From the cell containing the given text, extract its center point as (x, y) coordinate. 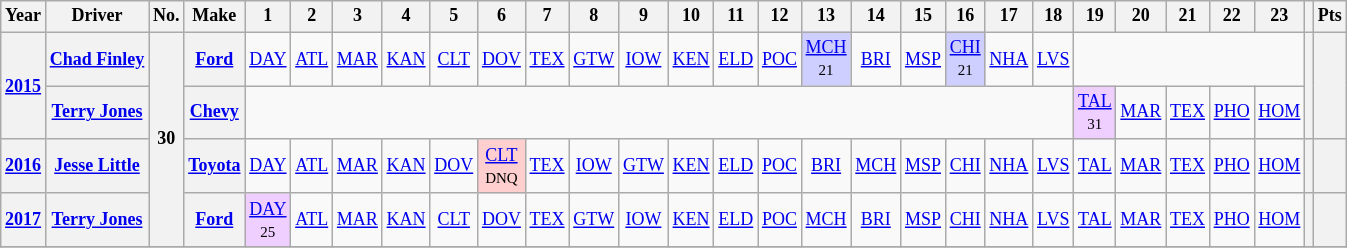
Pts (1330, 16)
16 (965, 16)
15 (924, 16)
TAL31 (1095, 113)
2 (312, 16)
30 (166, 140)
20 (1141, 16)
2016 (24, 166)
10 (691, 16)
1 (268, 16)
13 (826, 16)
5 (454, 16)
Year (24, 16)
4 (406, 16)
14 (876, 16)
3 (358, 16)
Jesse Little (96, 166)
17 (1009, 16)
CHI21 (965, 59)
22 (1232, 16)
Chevy (214, 113)
23 (1280, 16)
Chad Finley (96, 59)
2015 (24, 86)
18 (1054, 16)
12 (780, 16)
19 (1095, 16)
Toyota (214, 166)
Make (214, 16)
2017 (24, 220)
MCH21 (826, 59)
7 (547, 16)
8 (594, 16)
Driver (96, 16)
DAY25 (268, 220)
21 (1188, 16)
CLTDNQ (502, 166)
11 (736, 16)
6 (502, 16)
9 (644, 16)
No. (166, 16)
